Determine the (X, Y) coordinate at the center of the cell enclosing the given text.  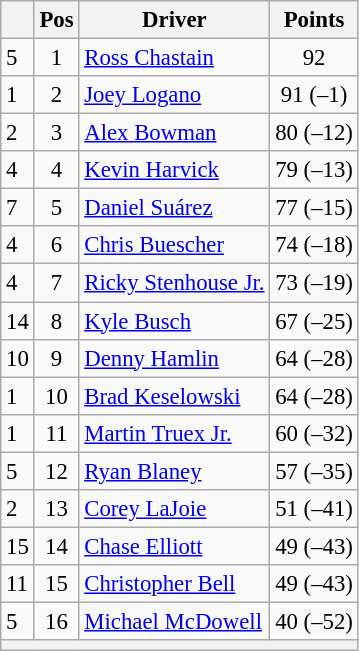
Kyle Busch (174, 321)
Ryan Blaney (174, 471)
77 (–15) (314, 208)
74 (–18) (314, 245)
60 (–32) (314, 433)
Ross Chastain (174, 58)
12 (56, 471)
51 (–41) (314, 509)
Christopher Bell (174, 584)
Corey LaJoie (174, 509)
Pos (56, 20)
Chris Buescher (174, 245)
Denny Hamlin (174, 358)
Daniel Suárez (174, 208)
8 (56, 321)
Brad Keselowski (174, 396)
Joey Logano (174, 95)
79 (–13) (314, 170)
Chase Elliott (174, 546)
Kevin Harvick (174, 170)
91 (–1) (314, 95)
16 (56, 621)
9 (56, 358)
Driver (174, 20)
Ricky Stenhouse Jr. (174, 283)
6 (56, 245)
73 (–19) (314, 283)
Michael McDowell (174, 621)
Points (314, 20)
Alex Bowman (174, 133)
40 (–52) (314, 621)
57 (–35) (314, 471)
67 (–25) (314, 321)
Martin Truex Jr. (174, 433)
3 (56, 133)
13 (56, 509)
80 (–12) (314, 133)
92 (314, 58)
